From the cell containing the given text, extract its center point as [x, y] coordinate. 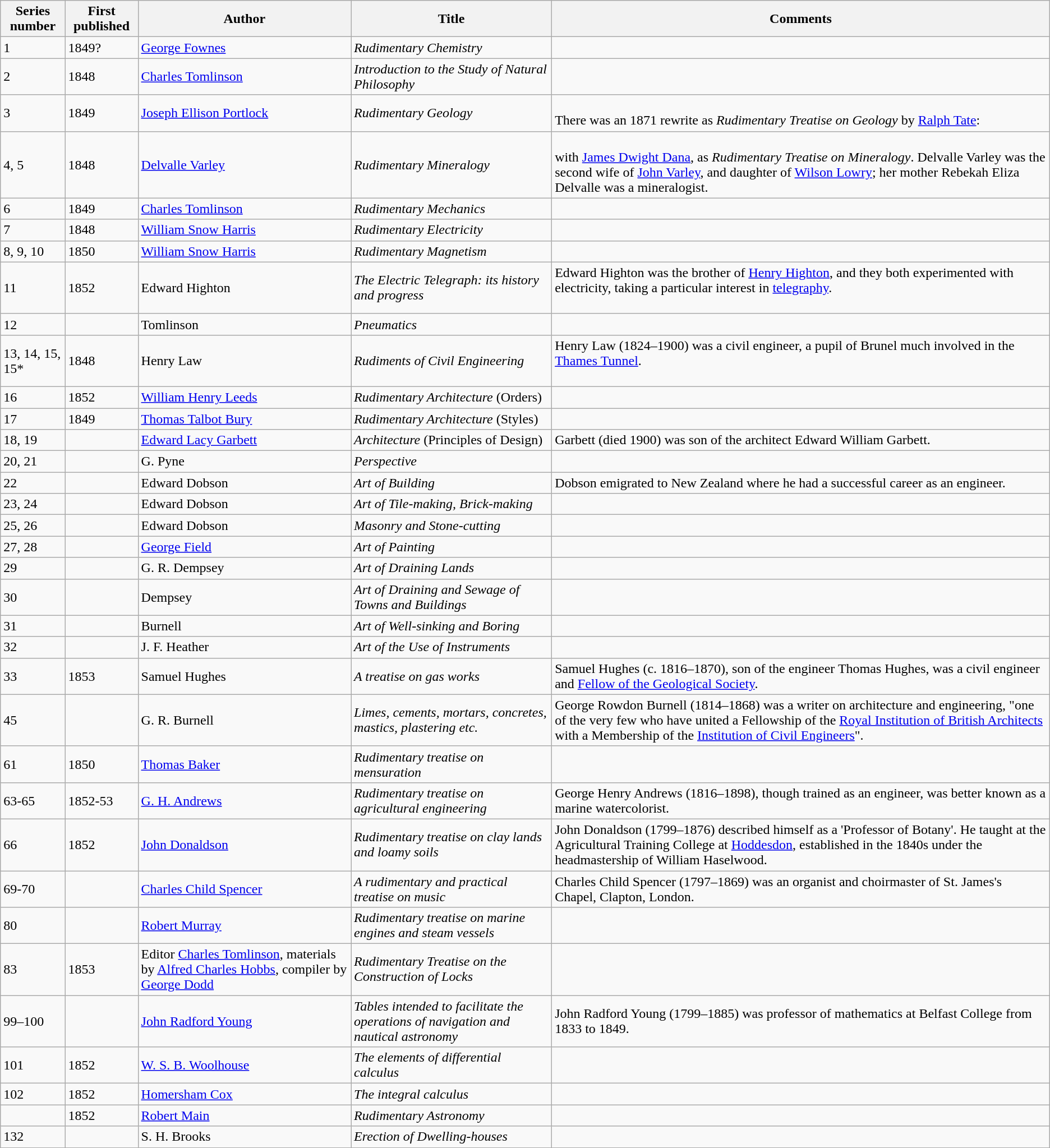
Rudimentary Geology [452, 113]
Dempsey [245, 597]
33 [33, 676]
G. H. Andrews [245, 801]
A rudimentary and practical treatise on music [452, 888]
27, 28 [33, 547]
Rudimentary treatise on agricultural engineering [452, 801]
83 [33, 970]
Robert Murray [245, 925]
Homersham Cox [245, 1094]
Garbett (died 1900) was son of the architect Edward William Garbett. [801, 440]
13, 14, 15, 15* [33, 361]
Editor Charles Tomlinson, materials by Alfred Charles Hobbs, compiler by George Dodd [245, 970]
18, 19 [33, 440]
7 [33, 230]
Joseph Ellison Portlock [245, 113]
102 [33, 1094]
25, 26 [33, 525]
Perspective [452, 462]
Thomas Talbot Bury [245, 419]
Samuel Hughes [245, 676]
4, 5 [33, 165]
Art of Tile-making, Brick-making [452, 504]
132 [33, 1137]
Burnell [245, 626]
Thomas Baker [245, 764]
31 [33, 626]
Rudimentary Treatise on the Construction of Locks [452, 970]
11 [33, 288]
William Henry Leeds [245, 397]
Rudimentary Mechanics [452, 209]
Samuel Hughes (c. 1816–1870), son of the engineer Thomas Hughes, was a civil engineer and Fellow of the Geological Society. [801, 676]
The integral calculus [452, 1094]
The Electric Telegraph: its history and progress [452, 288]
Edward Highton [245, 288]
80 [33, 925]
1849? [102, 48]
Charles Child Spencer (1797–1869) was an organist and choirmaster of St. James's Chapel, Clapton, London. [801, 888]
Pneumatics [452, 324]
Introduction to the Study of Natural Philosophy [452, 76]
20, 21 [33, 462]
Rudimentary Electricity [452, 230]
32 [33, 647]
Edward Highton was the brother of Henry Highton, and they both experimented with electricity, taking a particular interest in telegraphy. [801, 288]
Title [452, 19]
First published [102, 19]
45 [33, 720]
Henry Law (1824–1900) was a civil engineer, a pupil of Brunel much involved in the Thames Tunnel. [801, 361]
Tables intended to facilitate the operations of navigation and nautical astronomy [452, 1021]
Art of Building [452, 483]
Henry Law [245, 361]
Erection of Dwelling-houses [452, 1137]
Art of Painting [452, 547]
John Donaldson [245, 845]
There was an 1871 rewrite as Rudimentary Treatise on Geology by Ralph Tate: [801, 113]
61 [33, 764]
Art of the Use of Instruments [452, 647]
66 [33, 845]
Rudiments of Civil Engineering [452, 361]
Dobson emigrated to New Zealand where he had a successful career as an engineer. [801, 483]
Tomlinson [245, 324]
63-65 [33, 801]
Limes, cements, mortars, concretes, mastics, plastering etc. [452, 720]
G. Pyne [245, 462]
99–100 [33, 1021]
8, 9, 10 [33, 251]
Rudimentary Architecture (Orders) [452, 397]
Charles Child Spencer [245, 888]
Rudimentary Mineralogy [452, 165]
23, 24 [33, 504]
The elements of differential calculus [452, 1066]
S. H. Brooks [245, 1137]
Rudimentary Chemistry [452, 48]
Series number [33, 19]
A treatise on gas works [452, 676]
12 [33, 324]
W. S. B. Woolhouse [245, 1066]
Masonry and Stone-cutting [452, 525]
George Fownes [245, 48]
George Field [245, 547]
Art of Draining Lands [452, 568]
G. R. Dempsey [245, 568]
22 [33, 483]
Robert Main [245, 1115]
Rudimentary treatise on clay lands and loamy soils [452, 845]
6 [33, 209]
16 [33, 397]
Author [245, 19]
Architecture (Principles of Design) [452, 440]
G. R. Burnell [245, 720]
3 [33, 113]
29 [33, 568]
J. F. Heather [245, 647]
George Henry Andrews (1816–1898), though trained as an engineer, was better known as a marine watercolorist. [801, 801]
Rudimentary Architecture (Styles) [452, 419]
Art of Draining and Sewage of Towns and Buildings [452, 597]
John Radford Young (1799–1885) was professor of mathematics at Belfast College from 1833 to 1849. [801, 1021]
30 [33, 597]
John Radford Young [245, 1021]
Rudimentary Astronomy [452, 1115]
2 [33, 76]
Art of Well-sinking and Boring [452, 626]
101 [33, 1066]
Comments [801, 19]
Rudimentary treatise on marine engines and steam vessels [452, 925]
Rudimentary Magnetism [452, 251]
Delvalle Varley [245, 165]
Rudimentary treatise on mensuration [452, 764]
Edward Lacy Garbett [245, 440]
1 [33, 48]
1852-53 [102, 801]
69-70 [33, 888]
17 [33, 419]
